Return [X, Y] of the center of cell containing provided text 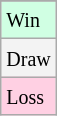
Draw [28, 58]
Loss [28, 96]
Win [28, 20]
